Pinpoint the cell where the given text exists, returning its (X, Y) midpoint coordinate. 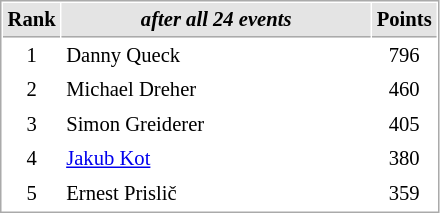
359 (404, 194)
460 (404, 90)
Ernest Prislič (216, 194)
5 (32, 194)
3 (32, 124)
380 (404, 158)
after all 24 events (216, 20)
796 (404, 56)
2 (32, 90)
Danny Queck (216, 56)
Jakub Kot (216, 158)
Points (404, 20)
4 (32, 158)
Simon Greiderer (216, 124)
Michael Dreher (216, 90)
1 (32, 56)
Rank (32, 20)
405 (404, 124)
